Determine the (x, y) coordinate at the center of the cell enclosing the given text.  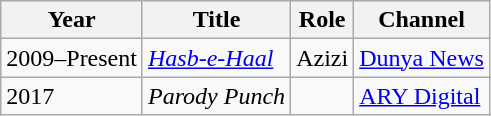
Year (72, 20)
2017 (72, 96)
Channel (422, 20)
Azizi (322, 58)
Role (322, 20)
2009–Present (72, 58)
Dunya News (422, 58)
Hasb-e-Haal (216, 58)
Title (216, 20)
ARY Digital (422, 96)
Parody Punch (216, 96)
